Provide the [x, y] coordinate of the cell's center where the given text is located.  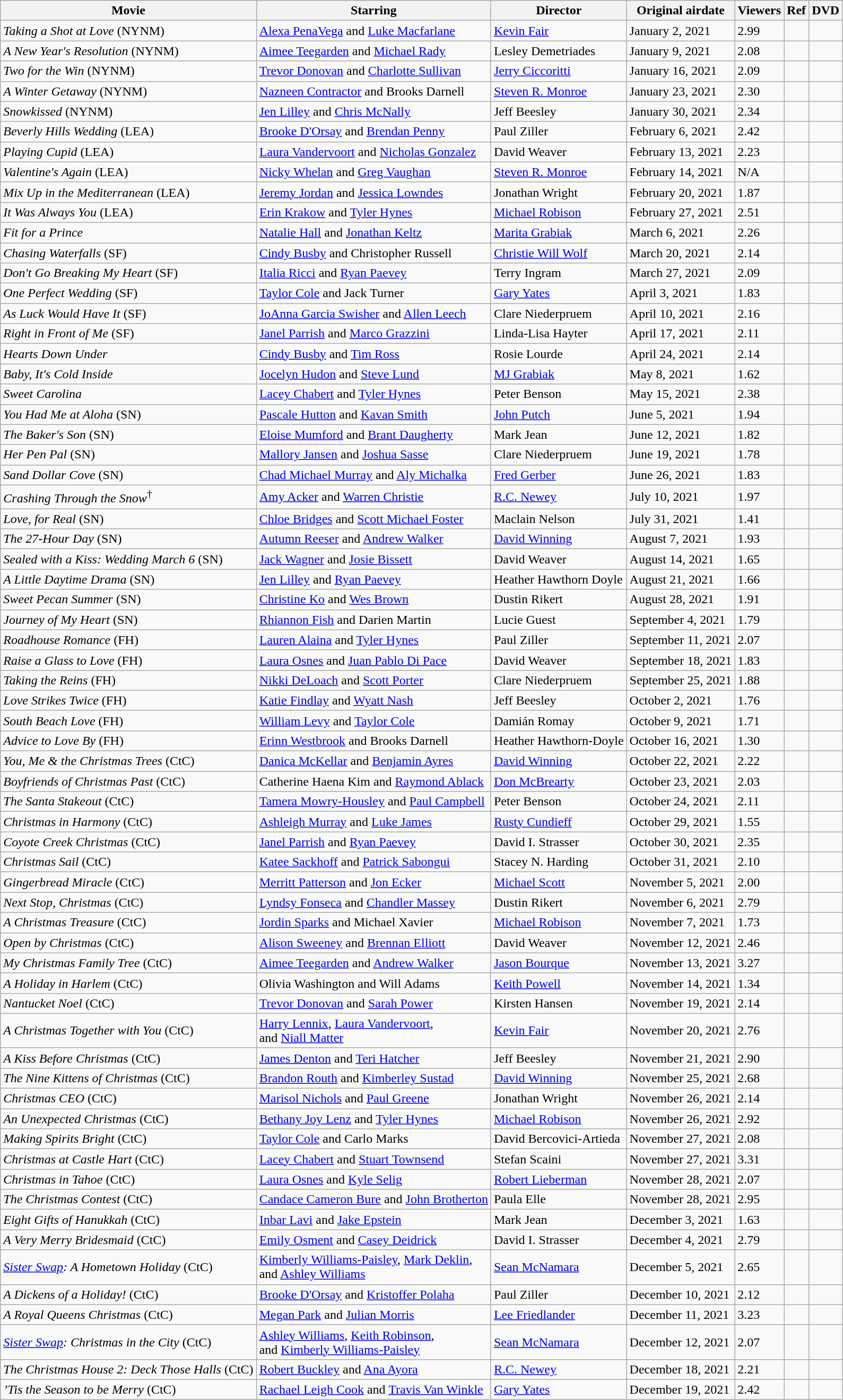
December 18, 2021 [681, 1369]
3.23 [760, 1315]
Director [559, 11]
Jen Lilley and Chris McNally [373, 111]
April 10, 2021 [681, 314]
December 3, 2021 [681, 1220]
1.63 [760, 1220]
2.38 [760, 394]
Trevor Donovan and Charlotte Sullivan [373, 71]
1.71 [760, 720]
Candace Cameron Bure and John Brotherton [373, 1199]
Raise a Glass to Love (FH) [128, 660]
Christmas in Tahoe (CtC) [128, 1179]
Jen Lilley and Ryan Paevey [373, 579]
February 6, 2021 [681, 132]
As Luck Would Have It (SF) [128, 314]
Rhiannon Fish and Darien Martin [373, 620]
Natalie Hall and Jonathan Keltz [373, 232]
Emily Osment and Casey Deidrick [373, 1240]
Marita Grabiak [559, 232]
Jordin Sparks and Michael Xavier [373, 923]
2.99 [760, 31]
September 25, 2021 [681, 680]
November 12, 2021 [681, 943]
Rusty Cundieff [559, 822]
Cindy Busby and Christopher Russell [373, 253]
Nikki DeLoach and Scott Porter [373, 680]
November 5, 2021 [681, 882]
Lauren Alaina and Tyler Hynes [373, 640]
James Denton and Teri Hatcher [373, 1058]
Janel Parrish and Ryan Paevey [373, 842]
Robert Lieberman [559, 1179]
November 14, 2021 [681, 983]
March 6, 2021 [681, 232]
Merritt Patterson and Jon Ecker [373, 882]
Laura Osnes and Juan Pablo Di Pace [373, 660]
2.46 [760, 943]
Nicky Whelan and Greg Vaughan [373, 172]
1.91 [760, 599]
A Very Merry Bridesmaid (CtC) [128, 1240]
May 8, 2021 [681, 374]
October 31, 2021 [681, 862]
Christine Ko and Wes Brown [373, 599]
The Santa Stakeout (CtC) [128, 802]
Taylor Cole and Jack Turner [373, 293]
1.73 [760, 923]
2.76 [760, 1030]
Christmas Sail (CtC) [128, 862]
Fred Gerber [559, 475]
April 24, 2021 [681, 354]
March 27, 2021 [681, 273]
June 26, 2021 [681, 475]
Stacey N. Harding [559, 862]
Heather Hawthorn-Doyle [559, 741]
David Bercovici-Artieda [559, 1139]
Snowkissed (NYNM) [128, 111]
1.88 [760, 680]
Chad Michael Murray and Aly Michalka [373, 475]
Chloe Bridges and Scott Michael Foster [373, 519]
1.34 [760, 983]
2.95 [760, 1199]
February 14, 2021 [681, 172]
January 23, 2021 [681, 91]
Cindy Busby and Tim Ross [373, 354]
Brandon Routh and Kimberley Sustad [373, 1078]
October 22, 2021 [681, 761]
2.10 [760, 862]
Nantucket Noel (CtC) [128, 1003]
November 19, 2021 [681, 1003]
Lucie Guest [559, 620]
Linda-Lisa Hayter [559, 334]
Robert Buckley and Ana Ayora [373, 1369]
April 3, 2021 [681, 293]
Terry Ingram [559, 273]
Sweet Carolina [128, 394]
Sand Dollar Cove (SN) [128, 475]
Baby, It's Cold Inside [128, 374]
Mix Up in the Mediterranean (LEA) [128, 192]
Coyote Creek Christmas (CtC) [128, 842]
The Christmas Contest (CtC) [128, 1199]
2.92 [760, 1119]
2.12 [760, 1294]
Taylor Cole and Carlo Marks [373, 1139]
Love, for Real (SN) [128, 519]
October 29, 2021 [681, 822]
1.78 [760, 455]
July 31, 2021 [681, 519]
October 2, 2021 [681, 700]
1.79 [760, 620]
Pascale Hutton and Kavan Smith [373, 414]
A Royal Queens Christmas (CtC) [128, 1315]
Taking a Shot at Love (NYNM) [128, 31]
December 19, 2021 [681, 1389]
Christmas CEO (CtC) [128, 1099]
December 12, 2021 [681, 1342]
Viewers [760, 11]
March 20, 2021 [681, 253]
Lee Friedlander [559, 1315]
N/A [760, 172]
June 5, 2021 [681, 414]
A Little Daytime Drama (SN) [128, 579]
October 23, 2021 [681, 781]
Advice to Love By (FH) [128, 741]
A Kiss Before Christmas (CtC) [128, 1058]
Alexa PenaVega and Luke Macfarlane [373, 31]
November 7, 2021 [681, 923]
September 4, 2021 [681, 620]
Ashley Williams, Keith Robinson, and Kimberly Williams-Paisley [373, 1342]
Michael Scott [559, 882]
August 28, 2021 [681, 599]
November 25, 2021 [681, 1078]
June 19, 2021 [681, 455]
2.00 [760, 882]
Crashing Through the Snow† [128, 497]
South Beach Love (FH) [128, 720]
Boyfriends of Christmas Past (CtC) [128, 781]
Don't Go Breaking My Heart (SF) [128, 273]
Marisol Nichols and Paul Greene [373, 1099]
Starring [373, 11]
1.30 [760, 741]
JoAnna Garcia Swisher and Allen Leech [373, 314]
Lesley Demetriades [559, 51]
August 7, 2021 [681, 539]
MJ Grabiak [559, 374]
2.22 [760, 761]
Sister Swap: Christmas in the City (CtC) [128, 1342]
2.90 [760, 1058]
February 13, 2021 [681, 152]
October 30, 2021 [681, 842]
Playing Cupid (LEA) [128, 152]
November 6, 2021 [681, 902]
Katee Sackhoff and Patrick Sabongui [373, 862]
Autumn Reeser and Andrew Walker [373, 539]
A Winter Getaway (NYNM) [128, 91]
Amy Acker and Warren Christie [373, 497]
December 4, 2021 [681, 1240]
Aimee Teegarden and Michael Rady [373, 51]
December 10, 2021 [681, 1294]
3.31 [760, 1159]
Kimberly Williams-Paisley, Mark Deklin, and Ashley Williams [373, 1267]
Brooke D'Orsay and Kristoffer Polaha [373, 1294]
Making Spirits Bright (CtC) [128, 1139]
Sister Swap: A Hometown Holiday (CtC) [128, 1267]
Jeremy Jordan and Jessica Lowndes [373, 192]
1.94 [760, 414]
An Unexpected Christmas (CtC) [128, 1119]
2.35 [760, 842]
1.55 [760, 822]
Kirsten Hansen [559, 1003]
1.82 [760, 434]
The Baker's Son (SN) [128, 434]
2.51 [760, 212]
You, Me & the Christmas Trees (CtC) [128, 761]
1.76 [760, 700]
August 21, 2021 [681, 579]
Erinn Westbrook and Brooks Darnell [373, 741]
Laura Vandervoort and Nicholas Gonzalez [373, 152]
A Christmas Together with You (CtC) [128, 1030]
Jason Bourque [559, 963]
2.26 [760, 232]
Eight Gifts of Hanukkah (CtC) [128, 1220]
June 12, 2021 [681, 434]
Harry Lennix, Laura Vandervoort, and Niall Matter [373, 1030]
Open by Christmas (CtC) [128, 943]
Aimee Teegarden and Andrew Walker [373, 963]
December 5, 2021 [681, 1267]
Sealed with a Kiss: Wedding March 6 (SN) [128, 559]
1.65 [760, 559]
January 30, 2021 [681, 111]
February 20, 2021 [681, 192]
Taking the Reins (FH) [128, 680]
Beverly Hills Wedding (LEA) [128, 132]
Inbar Lavi and Jake Epstein [373, 1220]
3.27 [760, 963]
1.66 [760, 579]
’Tis the Season to be Merry (CtC) [128, 1389]
Trevor Donovan and Sarah Power [373, 1003]
Nazneen Contractor and Brooks Darnell [373, 91]
Ref [797, 11]
Olivia Washington and Will Adams [373, 983]
Jerry Ciccoritti [559, 71]
Paula Elle [559, 1199]
John Putch [559, 414]
Her Pen Pal (SN) [128, 455]
Italia Ricci and Ryan Paevey [373, 273]
Christie Will Wolf [559, 253]
Brooke D'Orsay and Brendan Penny [373, 132]
You Had Me at Aloha (SN) [128, 414]
The 27-Hour Day (SN) [128, 539]
October 9, 2021 [681, 720]
Lacey Chabert and Stuart Townsend [373, 1159]
The Christmas House 2: Deck Those Halls (CtC) [128, 1369]
September 11, 2021 [681, 640]
A Dickens of a Holiday! (CtC) [128, 1294]
Bethany Joy Lenz and Tyler Hynes [373, 1119]
The Nine Kittens of Christmas (CtC) [128, 1078]
Janel Parrish and Marco Grazzini [373, 334]
Christmas at Castle Hart (CtC) [128, 1159]
Eloise Mumford and Brant Daugherty [373, 434]
Lyndsy Fonseca and Chandler Massey [373, 902]
A Holiday in Harlem (CtC) [128, 983]
2.65 [760, 1267]
Rachael Leigh Cook and Travis Van Winkle [373, 1389]
Journey of My Heart (SN) [128, 620]
Lacey Chabert and Tyler Hynes [373, 394]
Keith Powell [559, 983]
October 24, 2021 [681, 802]
April 17, 2021 [681, 334]
Two for the Win (NYNM) [128, 71]
Damián Romay [559, 720]
Rosie Lourde [559, 354]
Gingerbread Miracle (CtC) [128, 882]
Heather Hawthorn Doyle [559, 579]
2.34 [760, 111]
Jocelyn Hudon and Steve Lund [373, 374]
January 16, 2021 [681, 71]
1.41 [760, 519]
Right in Front of Me (SF) [128, 334]
May 15, 2021 [681, 394]
Fit for a Prince [128, 232]
Christmas in Harmony (CtC) [128, 822]
Valentine's Again (LEA) [128, 172]
DVD [825, 11]
October 16, 2021 [681, 741]
Alison Sweeney and Brennan Elliott [373, 943]
January 2, 2021 [681, 31]
Danica McKellar and Benjamin Ayres [373, 761]
Stefan Scaini [559, 1159]
1.93 [760, 539]
Love Strikes Twice (FH) [128, 700]
Megan Park and Julian Morris [373, 1315]
Ashleigh Murray and Luke James [373, 822]
Don McBrearty [559, 781]
A New Year's Resolution (NYNM) [128, 51]
Sweet Pecan Summer (SN) [128, 599]
2.21 [760, 1369]
My Christmas Family Tree (CtC) [128, 963]
Roadhouse Romance (FH) [128, 640]
One Perfect Wedding (SF) [128, 293]
Original airdate [681, 11]
2.23 [760, 152]
William Levy and Taylor Cole [373, 720]
2.30 [760, 91]
It Was Always You (LEA) [128, 212]
Catherine Haena Kim and Raymond Ablack [373, 781]
January 9, 2021 [681, 51]
Chasing Waterfalls (SF) [128, 253]
1.87 [760, 192]
Erin Krakow and Tyler Hynes [373, 212]
A Christmas Treasure (CtC) [128, 923]
Movie [128, 11]
Next Stop, Christmas (CtC) [128, 902]
Maclain Nelson [559, 519]
Mallory Jansen and Joshua Sasse [373, 455]
July 10, 2021 [681, 497]
August 14, 2021 [681, 559]
Jack Wagner and Josie Bissett [373, 559]
November 20, 2021 [681, 1030]
1.97 [760, 497]
2.03 [760, 781]
September 18, 2021 [681, 660]
1.62 [760, 374]
Hearts Down Under [128, 354]
Laura Osnes and Kyle Selig [373, 1179]
Tamera Mowry-Housley and Paul Campbell [373, 802]
2.16 [760, 314]
Katie Findlay and Wyatt Nash [373, 700]
2.68 [760, 1078]
November 21, 2021 [681, 1058]
December 11, 2021 [681, 1315]
February 27, 2021 [681, 212]
November 13, 2021 [681, 963]
